From the cell containing the given text, extract its center point as [X, Y] coordinate. 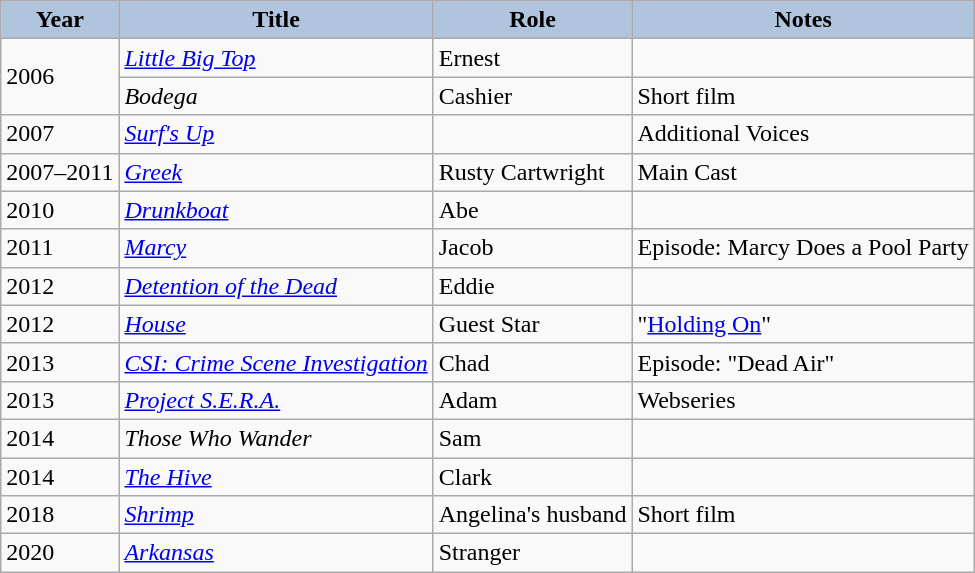
Angelina's husband [532, 515]
2007 [60, 134]
House [276, 324]
Surf's Up [276, 134]
Ernest [532, 58]
Additional Voices [803, 134]
Sam [532, 438]
Little Big Top [276, 58]
Cashier [532, 96]
Notes [803, 20]
CSI: Crime Scene Investigation [276, 362]
Episode: Marcy Does a Pool Party [803, 248]
Main Cast [803, 172]
2010 [60, 210]
Greek [276, 172]
Eddie [532, 286]
Arkansas [276, 553]
Guest Star [532, 324]
2018 [60, 515]
Drunkboat [276, 210]
Shrimp [276, 515]
2007–2011 [60, 172]
"Holding On" [803, 324]
Jacob [532, 248]
2020 [60, 553]
Episode: "Dead Air" [803, 362]
Adam [532, 400]
2011 [60, 248]
Project S.E.R.A. [276, 400]
Marcy [276, 248]
Webseries [803, 400]
Those Who Wander [276, 438]
Year [60, 20]
2006 [60, 77]
Rusty Cartwright [532, 172]
Clark [532, 477]
Chad [532, 362]
The Hive [276, 477]
Abe [532, 210]
Stranger [532, 553]
Detention of the Dead [276, 286]
Role [532, 20]
Title [276, 20]
Bodega [276, 96]
